Determine the [x, y] coordinate at the center of the cell enclosing the given text.  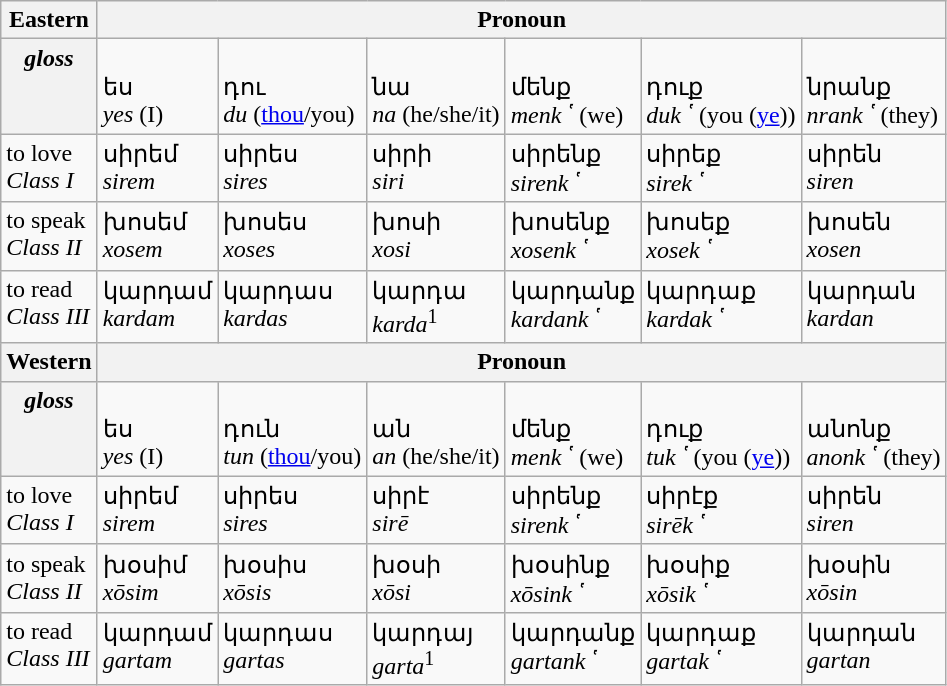
սիրիsiri [436, 168]
Eastern [49, 20]
սիրեքsirek῾ [721, 168]
խօսիմxōsim [158, 578]
կարդանkardan [874, 306]
անոնքanonk῾ (they) [874, 428]
կարդամkardam [158, 306]
սիրէsirē [436, 510]
կարդասkardas [292, 306]
խոսեմxosem [158, 236]
կարդայgarta1 [436, 648]
խոսիxosi [436, 236]
կարդաքgartak῾ [721, 648]
դուdu (thou/you) [292, 86]
խօսիսxōsis [292, 578]
նրանքnrank῾ (they) [874, 86]
կարդաքkardak῾ [721, 306]
Western [49, 362]
խոսեսxoses [292, 236]
դունtun (thou/you) [292, 428]
խօսինքxōsink῾ [573, 578]
կարդաkarda1 [436, 306]
կարդանքkardank῾ [573, 306]
կարդամgartam [158, 648]
խօսիքxōsik῾ [721, 578]
կարդանgartan [874, 648]
խօսինxōsin [874, 578]
խօսիxōsi [436, 578]
կարդանքgartank῾ [573, 648]
խոսենքxosenk῾ [573, 236]
նաna (he/she/it) [436, 86]
խոսենxosen [874, 236]
դուքtuk῾ (you (ye)) [721, 428]
դուքduk῾ (you (ye)) [721, 86]
սիրէքsirēk῾ [721, 510]
անan (he/she/it) [436, 428]
կարդասgartas [292, 648]
խոսեքxosek῾ [721, 236]
